Scan for the cell matching the given text and deliver its [x, y] coordinate at center. 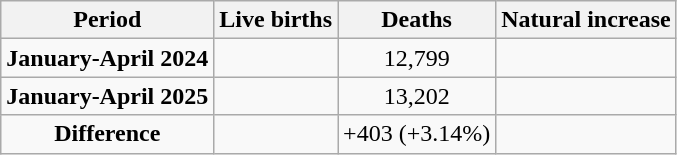
January-April 2025 [108, 96]
12,799 [417, 58]
13,202 [417, 96]
Natural increase [586, 20]
Period [108, 20]
+403 (+3.14%) [417, 134]
Difference [108, 134]
Deaths [417, 20]
January-April 2024 [108, 58]
Live births [276, 20]
